Scan for the cell matching the given text and deliver its [X, Y] coordinate at center. 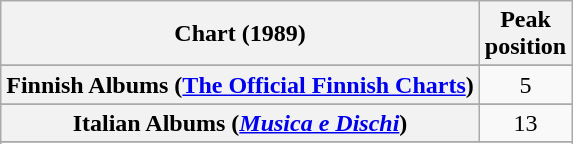
Peakposition [525, 34]
5 [525, 85]
13 [525, 123]
Italian Albums (Musica e Dischi) [240, 123]
Chart (1989) [240, 34]
Finnish Albums (The Official Finnish Charts) [240, 85]
